Identify which cell holds the provided text, then report its [X, Y] central coordinate. 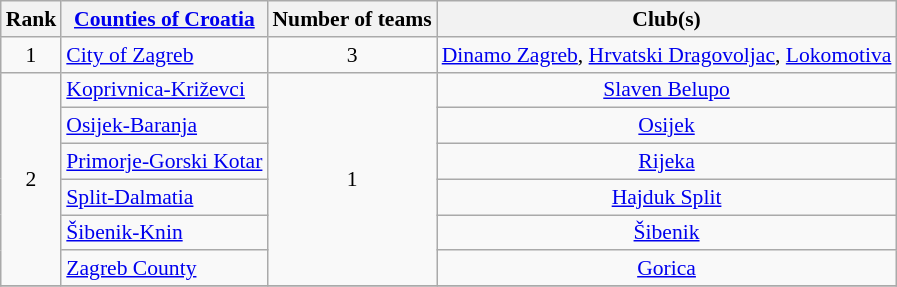
Osijek [667, 126]
Counties of Croatia [164, 19]
Primorje-Gorski Kotar [164, 162]
Koprivnica-Križevci [164, 90]
Number of teams [352, 19]
Šibenik [667, 233]
Osijek-Baranja [164, 126]
Split-Dalmatia [164, 197]
Zagreb County [164, 269]
Rijeka [667, 162]
Rank [32, 19]
City of Zagreb [164, 55]
Hajduk Split [667, 197]
2 [32, 179]
Slaven Belupo [667, 90]
3 [352, 55]
Dinamo Zagreb, Hrvatski Dragovoljac, Lokomotiva [667, 55]
Šibenik-Knin [164, 233]
Club(s) [667, 19]
Gorica [667, 269]
